From the cell containing the given text, extract its center point as (X, Y) coordinate. 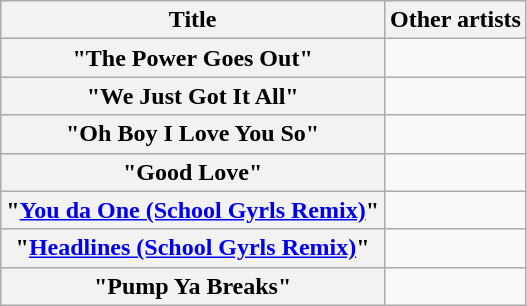
Title (193, 20)
"Oh Boy I Love You So" (193, 134)
Other artists (455, 20)
"Pump Ya Breaks" (193, 286)
"We Just Got It All" (193, 96)
"The Power Goes Out" (193, 58)
"Headlines (School Gyrls Remix)" (193, 248)
"Good Love" (193, 172)
"You da One (School Gyrls Remix)" (193, 210)
